Scan for the cell matching the given text and deliver its (x, y) coordinate at center. 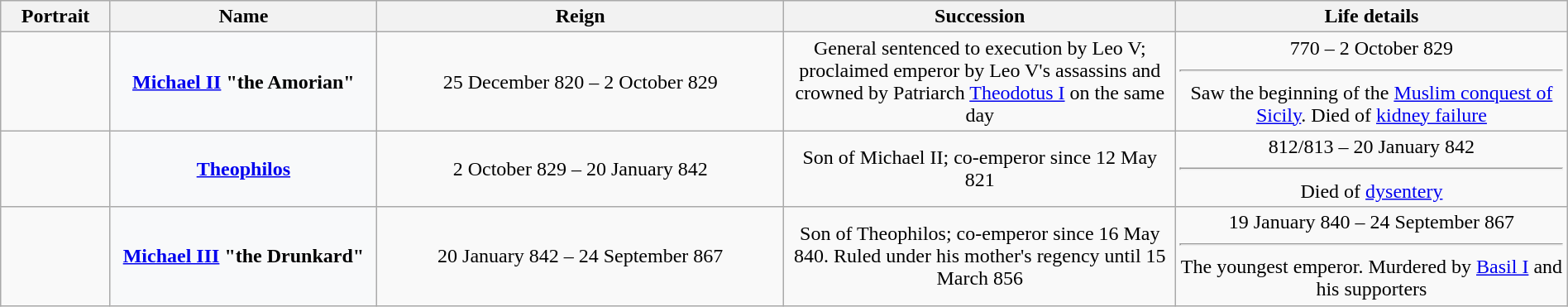
Son of Theophilos; co-emperor since 16 May 840. Ruled under his mother's regency until 15 March 856 (980, 257)
Michael III "the Drunkard" (243, 257)
Portrait (56, 17)
General sentenced to execution by Leo V; proclaimed emperor by Leo V's assassins and crowned by Patriarch Theodotus I on the same day (980, 81)
Succession (980, 17)
Michael II "the Amorian" (243, 81)
Life details (1372, 17)
Reign (581, 17)
25 December 820 – 2 October 829 (581, 81)
770 – 2 October 829Saw the beginning of the Muslim conquest of Sicily. Died of kidney failure (1372, 81)
20 January 842 – 24 September 867 (581, 257)
19 January 840 – 24 September 867The youngest emperor. Murdered by Basil I and his supporters (1372, 257)
Son of Michael II; co-emperor since 12 May 821 (980, 169)
Name (243, 17)
812/813 – 20 January 842Died of dysentery (1372, 169)
Theophilos (243, 169)
2 October 829 – 20 January 842 (581, 169)
